Extract the (X, Y) coordinate from the center of the cell holding the provided text.  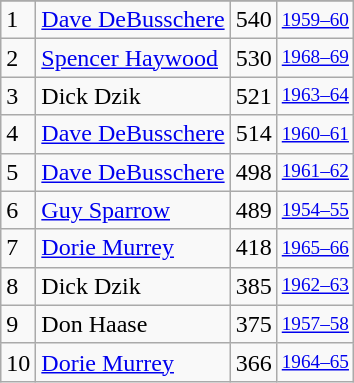
Don Haase (133, 324)
375 (254, 324)
366 (254, 362)
1 (18, 20)
1965–66 (315, 248)
1968–69 (315, 58)
498 (254, 172)
Spencer Haywood (133, 58)
1957–58 (315, 324)
1963–64 (315, 96)
4 (18, 134)
7 (18, 248)
1960–61 (315, 134)
385 (254, 286)
3 (18, 96)
514 (254, 134)
540 (254, 20)
418 (254, 248)
2 (18, 58)
489 (254, 210)
1959–60 (315, 20)
1962–63 (315, 286)
1961–62 (315, 172)
1964–65 (315, 362)
6 (18, 210)
1954–55 (315, 210)
530 (254, 58)
Guy Sparrow (133, 210)
5 (18, 172)
521 (254, 96)
10 (18, 362)
9 (18, 324)
8 (18, 286)
